Determine the (X, Y) coordinate at the center of the cell enclosing the given text.  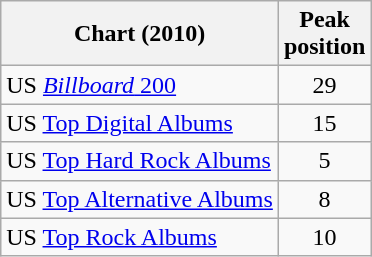
US Top Hard Rock Albums (140, 161)
US Top Digital Albums (140, 123)
15 (324, 123)
US Top Rock Albums (140, 237)
Chart (2010) (140, 34)
8 (324, 199)
29 (324, 85)
US Top Alternative Albums (140, 199)
US Billboard 200 (140, 85)
10 (324, 237)
Peakposition (324, 34)
5 (324, 161)
